Find where the given text appears and provide that cell's center as (x, y) coordinate. 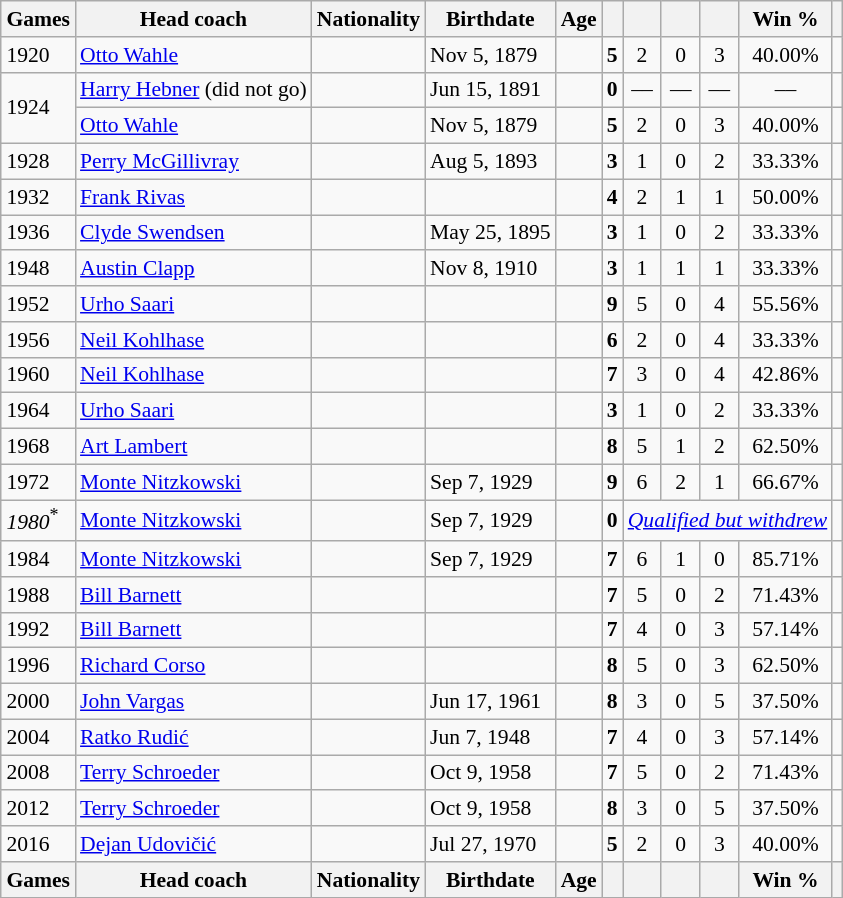
Jun 7, 1948 (490, 737)
Ratko Rudić (194, 737)
1920 (38, 55)
1996 (38, 666)
1980* (38, 520)
1952 (38, 304)
Perry McGillivray (194, 162)
1924 (38, 108)
1948 (38, 269)
Qualified but withdrew (728, 520)
Art Lambert (194, 447)
Jun 17, 1961 (490, 702)
1984 (38, 559)
42.86% (786, 375)
2016 (38, 844)
Clyde Swendsen (194, 233)
2004 (38, 737)
Jul 27, 1970 (490, 844)
1972 (38, 482)
Aug 5, 1893 (490, 162)
2000 (38, 702)
1988 (38, 595)
Nov 8, 1910 (490, 269)
Frank Rivas (194, 197)
Harry Hebner (did not go) (194, 90)
John Vargas (194, 702)
1960 (38, 375)
1964 (38, 411)
55.56% (786, 304)
Dejan Udovičić (194, 844)
2012 (38, 809)
1928 (38, 162)
1968 (38, 447)
1936 (38, 233)
66.67% (786, 482)
1956 (38, 340)
1992 (38, 630)
Richard Corso (194, 666)
May 25, 1895 (490, 233)
50.00% (786, 197)
Austin Clapp (194, 269)
85.71% (786, 559)
Jun 15, 1891 (490, 90)
2008 (38, 773)
1932 (38, 197)
